Return [X, Y] of the center of cell containing provided text 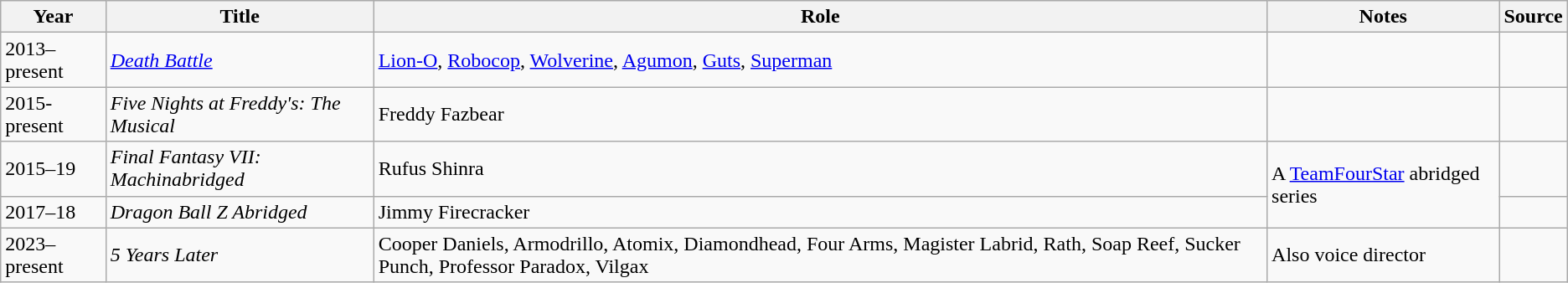
Freddy Fazbear [820, 114]
2023–present [54, 255]
Jimmy Firecracker [820, 212]
2017–18 [54, 212]
Year [54, 17]
Notes [1384, 17]
2015–19 [54, 169]
Rufus Shinra [820, 169]
2013–present [54, 60]
5 Years Later [240, 255]
Lion-O, Robocop, Wolverine, Agumon, Guts, Superman [820, 60]
Five Nights at Freddy's: The Musical [240, 114]
A TeamFourStar abridged series [1384, 184]
2015-present [54, 114]
Death Battle [240, 60]
Title [240, 17]
Cooper Daniels, Armodrillo, Atomix, Diamondhead, Four Arms, Magister Labrid, Rath, Soap Reef, Sucker Punch, Professor Paradox, Vilgax [820, 255]
Final Fantasy VII: Machinabridged [240, 169]
Also voice director [1384, 255]
Role [820, 17]
Dragon Ball Z Abridged [240, 212]
Source [1533, 17]
